Capture the cell that displays the provided text and extract its (x, y) central coordinate. 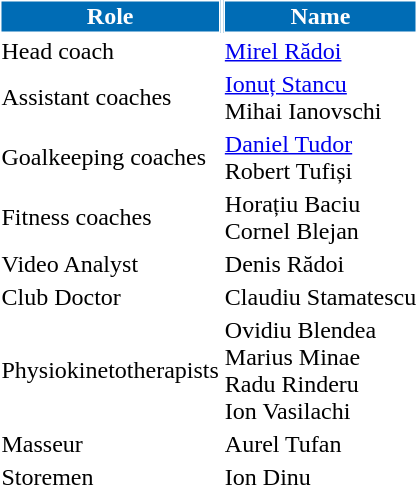
Daniel Tudor Robert Tufiși (320, 158)
Mirel Rădoi (320, 51)
Ovidiu Blendea Marius Minae Radu Rinderu Ion Vasilachi (320, 370)
Goalkeeping coaches (110, 158)
Assistant coaches (110, 98)
Horațiu Baciu Cornel Blejan (320, 218)
Masseur (110, 444)
Role (110, 16)
Denis Rădoi (320, 264)
Club Doctor (110, 297)
Ionuț Stancu Mihai Ianovschi (320, 98)
Fitness coaches (110, 218)
Head coach (110, 51)
Physiokinetotherapists (110, 370)
Video Analyst (110, 264)
Name (320, 16)
Claudiu Stamatescu (320, 297)
Aurel Tufan (320, 444)
